Return [X, Y] of the center of cell containing provided text 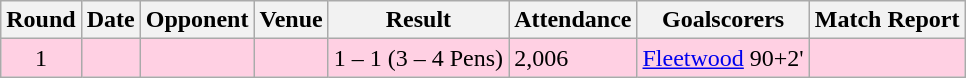
2,006 [573, 58]
1 – 1 (3 – 4 Pens) [418, 58]
Round [41, 20]
Attendance [573, 20]
1 [41, 58]
Fleetwood 90+2' [723, 58]
Result [418, 20]
Match Report [887, 20]
Goalscorers [723, 20]
Venue [291, 20]
Opponent [197, 20]
Date [110, 20]
